Extract the [X, Y] coordinate from the center of the cell holding the provided text.  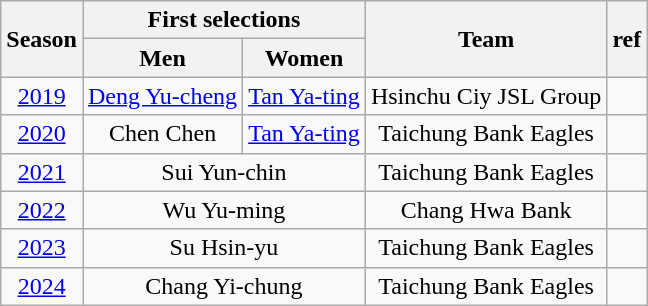
Hsinchu Ciy JSL Group [486, 96]
2021 [42, 172]
2020 [42, 134]
2019 [42, 96]
Women [304, 58]
2022 [42, 210]
Chang Hwa Bank [486, 210]
Chang Yi-chung [224, 286]
Su Hsin-yu [224, 248]
2024 [42, 286]
First selections [224, 20]
Chen Chen [162, 134]
ref [627, 39]
Team [486, 39]
Deng Yu-cheng [162, 96]
Wu Yu-ming [224, 210]
Sui Yun-chin [224, 172]
2023 [42, 248]
Men [162, 58]
Season [42, 39]
